Find where the given text appears and provide that cell's center as (X, Y) coordinate. 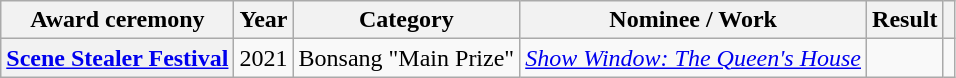
Bonsang "Main Prize" (406, 58)
Result (905, 20)
Year (264, 20)
Show Window: The Queen's House (694, 58)
Nominee / Work (694, 20)
Scene Stealer Festival (118, 58)
2021 (264, 58)
Award ceremony (118, 20)
Category (406, 20)
